Extract the [X, Y] coordinate from the center of the cell holding the provided text.  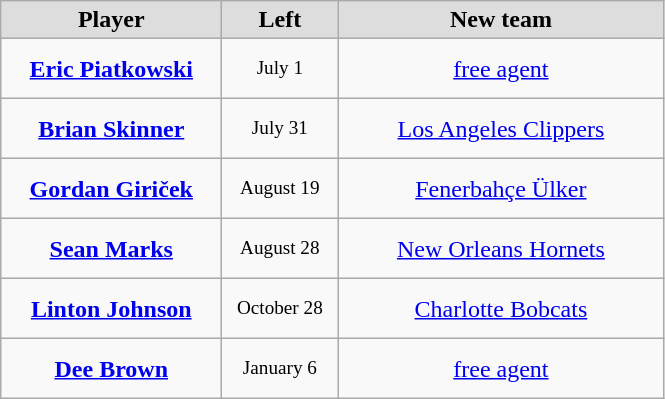
July 1 [280, 69]
Charlotte Bobcats [501, 309]
Los Angeles Clippers [501, 129]
August 28 [280, 249]
August 19 [280, 189]
October 28 [280, 309]
Left [280, 20]
New Orleans Hornets [501, 249]
Sean Marks [112, 249]
Gordan Giriček [112, 189]
Brian Skinner [112, 129]
Linton Johnson [112, 309]
Player [112, 20]
Dee Brown [112, 369]
July 31 [280, 129]
Eric Piatkowski [112, 69]
New team [501, 20]
January 6 [280, 369]
Fenerbahçe Ülker [501, 189]
